Scan for the cell matching the given text and deliver its [X, Y] coordinate at center. 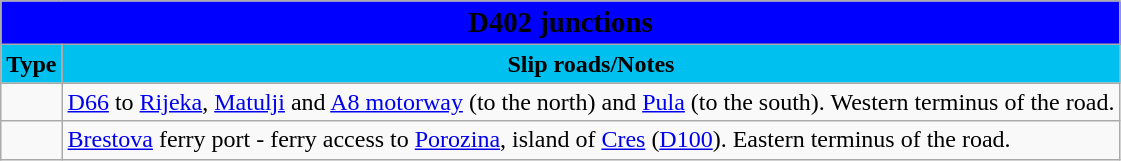
D402 junctions [560, 23]
Slip roads/Notes [591, 64]
Brestova ferry port - ferry access to Porozina, island of Cres (D100). Eastern terminus of the road. [591, 140]
Type [32, 64]
D66 to Rijeka, Matulji and A8 motorway (to the north) and Pula (to the south). Western terminus of the road. [591, 102]
